For the text-containing cell, return its midpoint in (X, Y) coordinate format. 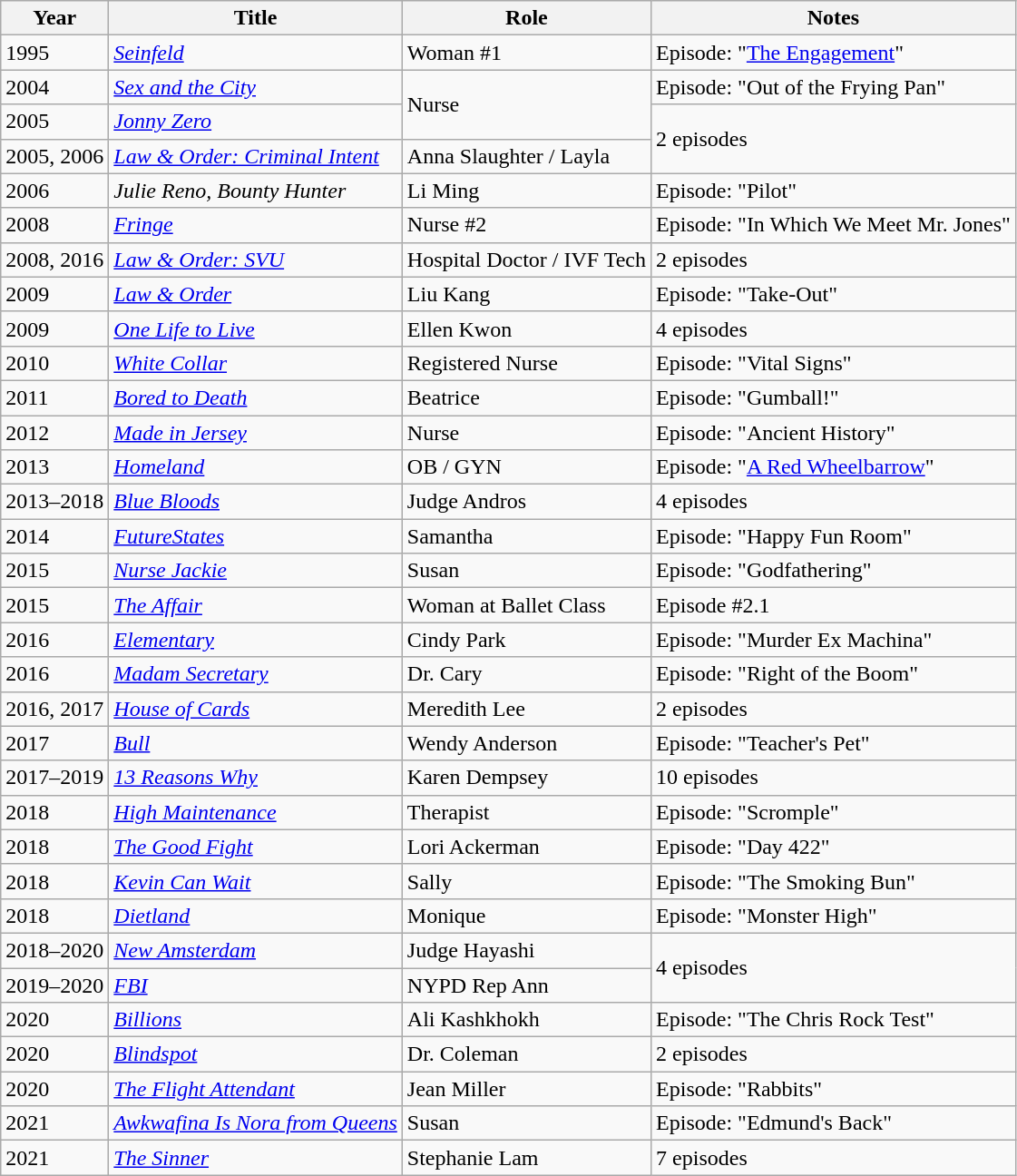
Anna Slaughter / Layla (526, 156)
Fringe (256, 225)
Episode: "Pilot" (834, 191)
Seinfeld (256, 53)
1995 (54, 53)
Kevin Can Wait (256, 881)
Registered Nurse (526, 363)
Episode: "Gumball!" (834, 397)
Jean Miller (526, 1089)
Dietland (256, 916)
2005, 2006 (54, 156)
FutureStates (256, 536)
2019–2020 (54, 985)
Episode: "Monster High" (834, 916)
Law & Order (256, 294)
Episode: "Happy Fun Room" (834, 536)
Law & Order: SVU (256, 260)
2008, 2016 (54, 260)
House of Cards (256, 709)
Episode: "The Smoking Bun" (834, 881)
Episode: "Scromple" (834, 812)
Blindspot (256, 1054)
Episode: "Vital Signs" (834, 363)
High Maintenance (256, 812)
Awkwafina Is Nora from Queens (256, 1123)
Episode #2.1 (834, 605)
2013 (54, 467)
Liu Kang (526, 294)
Episode: "The Engagement" (834, 53)
Karen Dempsey (526, 778)
The Sinner (256, 1158)
Samantha (526, 536)
Sally (526, 881)
White Collar (256, 363)
Homeland (256, 467)
Episode: "Day 422" (834, 847)
Ellen Kwon (526, 328)
Law & Order: Criminal Intent (256, 156)
Billions (256, 1020)
2004 (54, 87)
Episode: "A Red Wheelbarrow" (834, 467)
Episode: "Godfathering" (834, 571)
2008 (54, 225)
Meredith Lee (526, 709)
Title (256, 18)
Cindy Park (526, 640)
Sex and the City (256, 87)
Role (526, 18)
NYPD Rep Ann (526, 985)
7 episodes (834, 1158)
Bull (256, 743)
2014 (54, 536)
Dr. Cary (526, 674)
Episode: "Teacher's Pet" (834, 743)
Beatrice (526, 397)
Episode: "Ancient History" (834, 433)
Elementary (256, 640)
2011 (54, 397)
2017–2019 (54, 778)
Notes (834, 18)
13 Reasons Why (256, 778)
Nurse #2 (526, 225)
Woman #1 (526, 53)
Blue Bloods (256, 502)
The Affair (256, 605)
Lori Ackerman (526, 847)
Episode: "Right of the Boom" (834, 674)
2012 (54, 433)
Episode: "Take-Out" (834, 294)
Episode: "Murder Ex Machina" (834, 640)
Year (54, 18)
Judge Andros (526, 502)
One Life to Live (256, 328)
2005 (54, 122)
The Good Fight (256, 847)
Madam Secretary (256, 674)
Ali Kashkhokh (526, 1020)
2016, 2017 (54, 709)
2018–2020 (54, 950)
Monique (526, 916)
2017 (54, 743)
FBI (256, 985)
Episode: "In Which We Meet Mr. Jones" (834, 225)
Judge Hayashi (526, 950)
Julie Reno, Bounty Hunter (256, 191)
Nurse Jackie (256, 571)
Stephanie Lam (526, 1158)
Made in Jersey (256, 433)
The Flight Attendant (256, 1089)
2006 (54, 191)
2010 (54, 363)
Episode: "Out of the Frying Pan" (834, 87)
Episode: "Edmund's Back" (834, 1123)
Jonny Zero (256, 122)
Episode: "The Chris Rock Test" (834, 1020)
10 episodes (834, 778)
OB / GYN (526, 467)
2013–2018 (54, 502)
Hospital Doctor / IVF Tech (526, 260)
Woman at Ballet Class (526, 605)
New Amsterdam (256, 950)
Bored to Death (256, 397)
Wendy Anderson (526, 743)
Dr. Coleman (526, 1054)
Therapist (526, 812)
Li Ming (526, 191)
Episode: "Rabbits" (834, 1089)
